Determine the [x, y] coordinate at the center of the cell enclosing the given text.  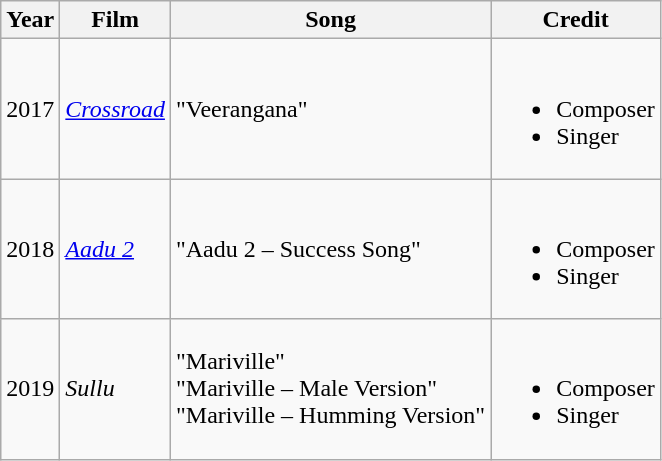
2019 [30, 389]
Aadu 2 [116, 249]
Film [116, 20]
2018 [30, 249]
Year [30, 20]
Crossroad [116, 109]
"Veerangana" [330, 109]
Song [330, 20]
"Mariville""Mariville – Male Version""Mariville – Humming Version" [330, 389]
2017 [30, 109]
Credit [576, 20]
"Aadu 2 – Success Song" [330, 249]
Sullu [116, 389]
